Locate the cell with the specified text and output its (X, Y) center coordinate. 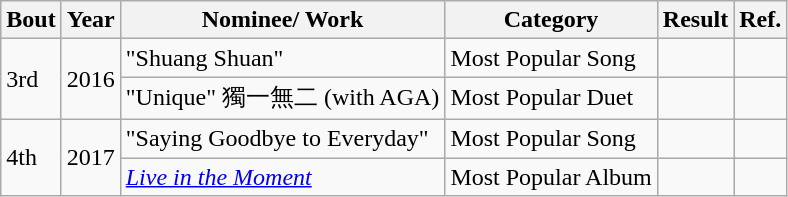
3rd (31, 80)
Live in the Moment (282, 177)
Most Popular Album (551, 177)
4th (31, 157)
2017 (90, 157)
Bout (31, 20)
Result (695, 20)
"Unique" 獨一無二 (with AGA) (282, 98)
Ref. (760, 20)
Category (551, 20)
Year (90, 20)
Most Popular Duet (551, 98)
Nominee/ Work (282, 20)
2016 (90, 80)
"Saying Goodbye to Everyday" (282, 138)
"Shuang Shuan" (282, 58)
